Extract the [x, y] coordinate from the center of the cell holding the provided text.  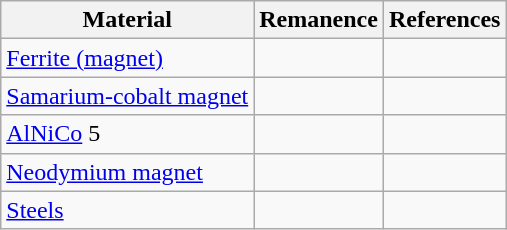
Ferrite (magnet) [128, 58]
Steels [128, 210]
Neodymium magnet [128, 172]
AlNiCo 5 [128, 134]
Material [128, 20]
Samarium-cobalt magnet [128, 96]
References [444, 20]
Remanence [319, 20]
